Locate the cell with the specified text and output its (X, Y) center coordinate. 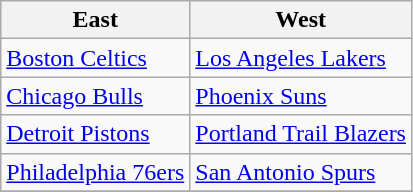
San Antonio Spurs (301, 172)
Philadelphia 76ers (96, 172)
East (96, 20)
Boston Celtics (96, 58)
Los Angeles Lakers (301, 58)
Phoenix Suns (301, 96)
Chicago Bulls (96, 96)
Portland Trail Blazers (301, 134)
Detroit Pistons (96, 134)
West (301, 20)
